From the cell containing the given text, extract its center point as (x, y) coordinate. 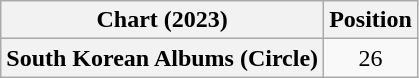
South Korean Albums (Circle) (162, 58)
Chart (2023) (162, 20)
Position (371, 20)
26 (371, 58)
